Find where the given text appears and provide that cell's center as (x, y) coordinate. 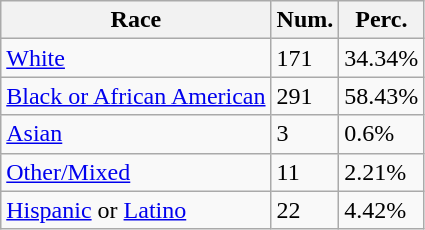
Hispanic or Latino (136, 210)
Asian (136, 134)
58.43% (382, 96)
Perc. (382, 20)
Race (136, 20)
22 (305, 210)
11 (305, 172)
34.34% (382, 58)
Num. (305, 20)
3 (305, 134)
4.42% (382, 210)
2.21% (382, 172)
171 (305, 58)
White (136, 58)
291 (305, 96)
0.6% (382, 134)
Other/Mixed (136, 172)
Black or African American (136, 96)
